Capture the cell that displays the provided text and extract its [X, Y] central coordinate. 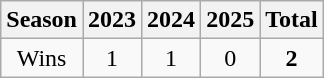
Total [292, 20]
Wins [42, 58]
2 [292, 58]
0 [230, 58]
2024 [172, 20]
Season [42, 20]
2023 [112, 20]
2025 [230, 20]
